Identify which cell holds the provided text, then report its (x, y) central coordinate. 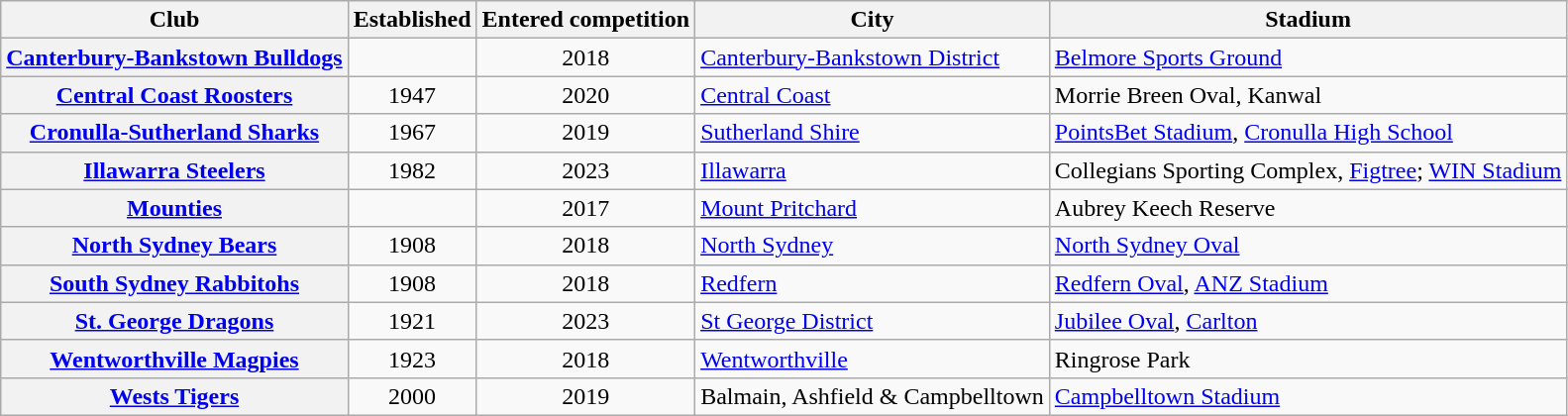
North Sydney Bears (174, 246)
City (873, 20)
St. George Dragons (174, 321)
Canterbury-Bankstown District (873, 57)
St George District (873, 321)
North Sydney (873, 246)
Belmore Sports Ground (1307, 57)
Entered competition (586, 20)
Central Coast Roosters (174, 95)
Canterbury-Bankstown Bulldogs (174, 57)
North Sydney Oval (1307, 246)
Illawarra (873, 170)
Illawarra Steelers (174, 170)
1967 (412, 133)
Jubilee Oval, Carlton (1307, 321)
Central Coast (873, 95)
1982 (412, 170)
2000 (412, 396)
South Sydney Rabbitohs (174, 283)
Ringrose Park (1307, 359)
1921 (412, 321)
Cronulla-Sutherland Sharks (174, 133)
Balmain, Ashfield & Campbelltown (873, 396)
1947 (412, 95)
PointsBet Stadium, Cronulla High School (1307, 133)
Wests Tigers (174, 396)
Wentworthville Magpies (174, 359)
Wentworthville (873, 359)
Sutherland Shire (873, 133)
Campbelltown Stadium (1307, 396)
Morrie Breen Oval, Kanwal (1307, 95)
Established (412, 20)
Aubrey Keech Reserve (1307, 208)
Stadium (1307, 20)
Redfern (873, 283)
1923 (412, 359)
Mounties (174, 208)
Mount Pritchard (873, 208)
Collegians Sporting Complex, Figtree; WIN Stadium (1307, 170)
Redfern Oval, ANZ Stadium (1307, 283)
Club (174, 20)
2020 (586, 95)
2017 (586, 208)
